Capture the cell that displays the provided text and extract its (X, Y) central coordinate. 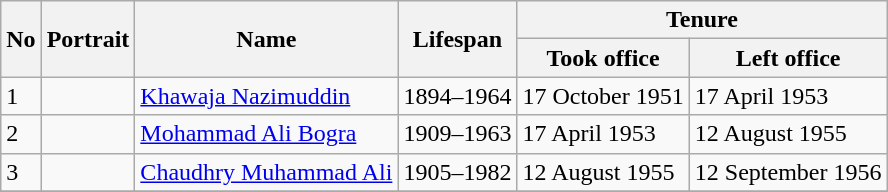
3 (21, 172)
1909–1963 (458, 134)
Khawaja Nazimuddin (266, 96)
Name (266, 39)
No (21, 39)
17 October 1951 (603, 96)
Portrait (88, 39)
2 (21, 134)
1905–1982 (458, 172)
Tenure (702, 20)
Chaudhry Muhammad Ali (266, 172)
Mohammad Ali Bogra (266, 134)
12 September 1956 (788, 172)
1894–1964 (458, 96)
1 (21, 96)
Took office (603, 58)
Left office (788, 58)
Lifespan (458, 39)
